Capture the cell that displays the provided text and extract its (x, y) central coordinate. 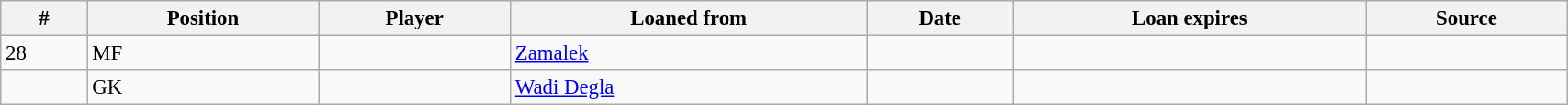
Date (941, 18)
Source (1466, 18)
GK (203, 87)
Zamalek (689, 53)
28 (44, 53)
Position (203, 18)
Loan expires (1190, 18)
MF (203, 53)
Wadi Degla (689, 87)
Loaned from (689, 18)
# (44, 18)
Player (415, 18)
